Return the [x, y] coordinate for the center point of the cell that contains the specified text.  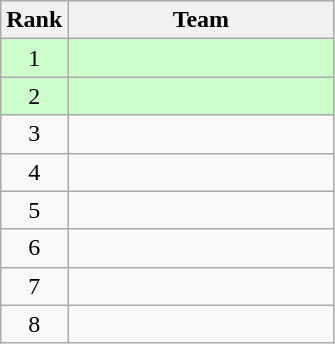
5 [34, 210]
1 [34, 58]
Team [201, 20]
4 [34, 172]
2 [34, 96]
Rank [34, 20]
3 [34, 134]
8 [34, 324]
7 [34, 286]
6 [34, 248]
